Identify which cell holds the provided text, then report its (X, Y) central coordinate. 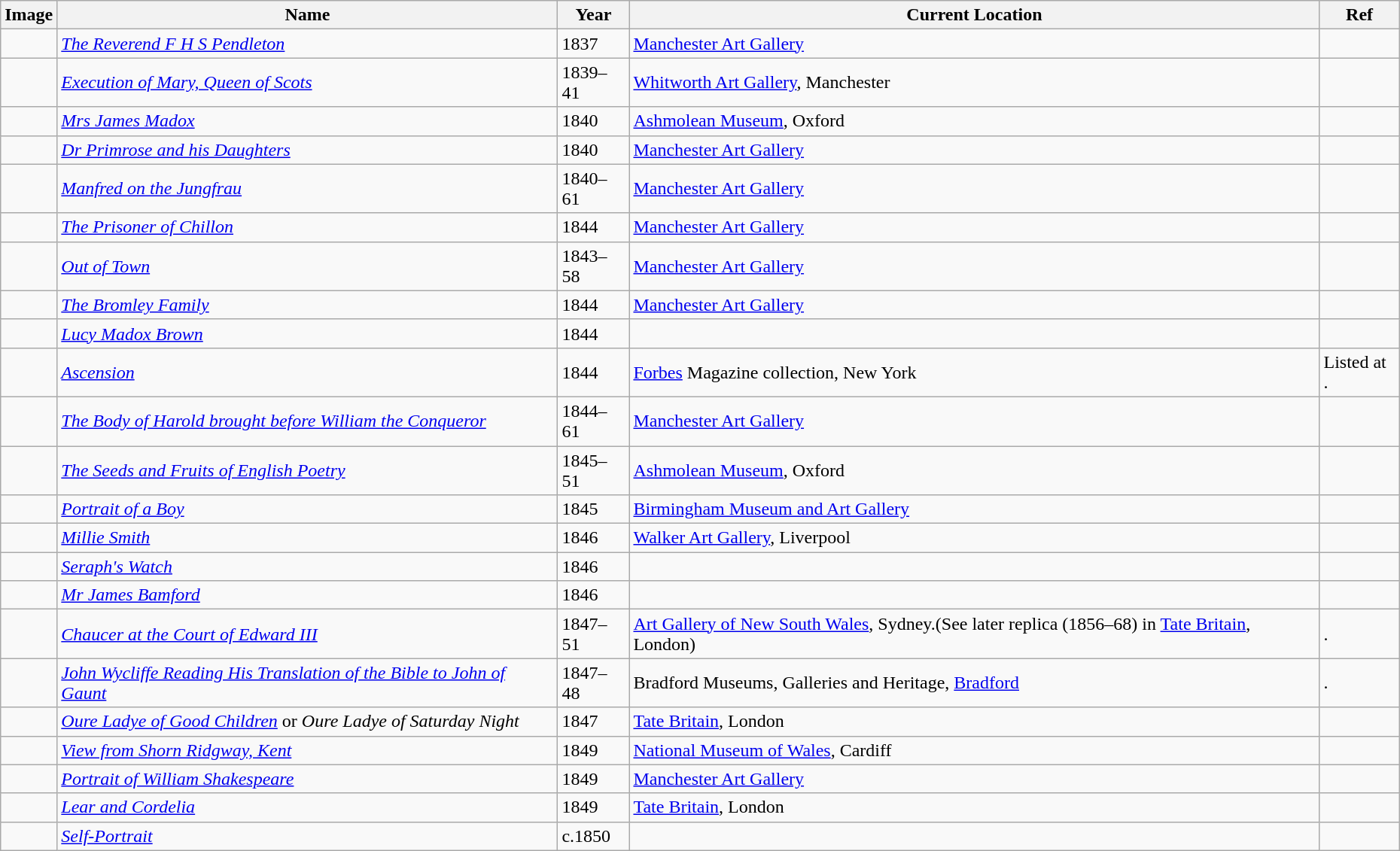
National Museum of Wales, Cardiff (974, 750)
1840–61 (593, 188)
Seraph's Watch (307, 567)
Image (29, 15)
Chaucer at the Court of Edward III (307, 634)
1847 (593, 722)
The Reverend F H S Pendleton (307, 44)
1844–61 (593, 421)
Ref (1359, 15)
Current Location (974, 15)
1837 (593, 44)
Dr Primrose and his Daughters (307, 150)
1843–58 (593, 266)
Execution of Mary, Queen of Scots (307, 83)
Mr James Bamford (307, 595)
Manfred on the Jungfrau (307, 188)
1847–51 (593, 634)
Art Gallery of New South Wales, Sydney.(See later replica (1856–68) in Tate Britain, London) (974, 634)
1845–51 (593, 470)
Out of Town (307, 266)
Oure Ladye of Good Children or Oure Ladye of Saturday Night (307, 722)
Bradford Museums, Galleries and Heritage, Bradford (974, 683)
View from Shorn Ridgway, Kent (307, 750)
c.1850 (593, 836)
1839–41 (593, 83)
Forbes Magazine collection, New York (974, 372)
Millie Smith (307, 538)
John Wycliffe Reading His Translation of the Bible to John of Gaunt (307, 683)
The Bromley Family (307, 305)
Lucy Madox Brown (307, 333)
Name (307, 15)
Year (593, 15)
Lear and Cordelia (307, 807)
Walker Art Gallery, Liverpool (974, 538)
Self-Portrait (307, 836)
The Body of Harold brought before William the Conqueror (307, 421)
Mrs James Madox (307, 121)
Ascension (307, 372)
Portrait of a Boy (307, 509)
The Prisoner of Chillon (307, 227)
The Seeds and Fruits of English Poetry (307, 470)
1845 (593, 509)
Portrait of William Shakespeare (307, 779)
Birmingham Museum and Art Gallery (974, 509)
1847–48 (593, 683)
Listed at . (1359, 372)
Whitworth Art Gallery, Manchester (974, 83)
